Extract the (X, Y) coordinate from the center of the cell holding the provided text.  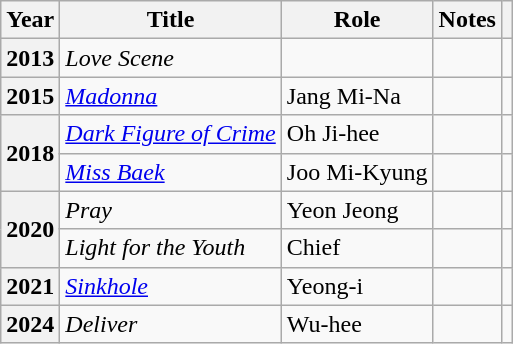
2013 (30, 58)
2024 (30, 324)
2021 (30, 286)
2018 (30, 153)
Yeon Jeong (357, 210)
Wu-hee (357, 324)
Joo Mi-Kyung (357, 172)
Year (30, 20)
Role (357, 20)
Yeong-i (357, 286)
Sinkhole (170, 286)
Chief (357, 248)
Dark Figure of Crime (170, 134)
Oh Ji-hee (357, 134)
Love Scene (170, 58)
Miss Baek (170, 172)
Notes (467, 20)
Light for the Youth (170, 248)
Madonna (170, 96)
Deliver (170, 324)
2015 (30, 96)
Title (170, 20)
Pray (170, 210)
2020 (30, 229)
Jang Mi-Na (357, 96)
